For the text-containing cell, return its midpoint in (x, y) coordinate format. 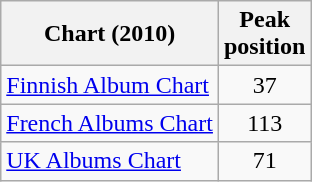
Peakposition (264, 34)
UK Albums Chart (110, 161)
Chart (2010) (110, 34)
French Albums Chart (110, 123)
37 (264, 85)
71 (264, 161)
Finnish Album Chart (110, 85)
113 (264, 123)
